Provide the (x, y) coordinate of the cell's center where the given text is located.  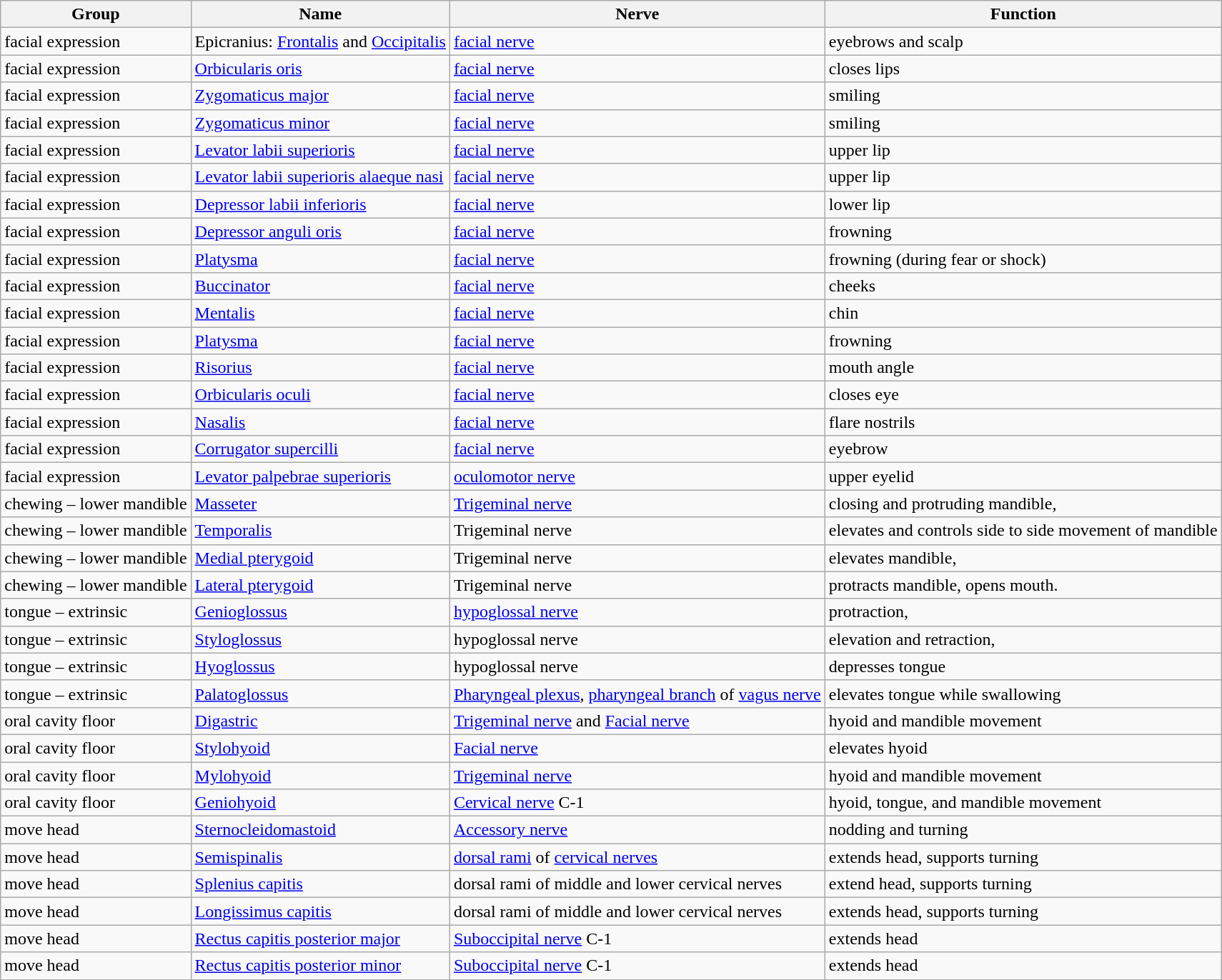
mouth angle (1023, 368)
Orbicularis oris (320, 69)
Orbicularis oculi (320, 395)
elevates mandible, (1023, 558)
closes lips (1023, 69)
extend head, supports turning (1023, 884)
Temporalis (320, 531)
cheeks (1023, 286)
protraction, (1023, 612)
Accessory nerve (637, 830)
Group (96, 14)
Function (1023, 14)
Stylohyoid (320, 748)
Depressor anguli oris (320, 231)
Longissimus capitis (320, 911)
lower lip (1023, 204)
Epicranius: Frontalis and Occipitalis (320, 41)
Digastric (320, 721)
protracts mandible, opens mouth. (1023, 585)
Medial pterygoid (320, 558)
dorsal rami of cervical nerves (637, 857)
hyoid, tongue, and mandible movement (1023, 803)
Palatoglossus (320, 694)
Genioglossus (320, 612)
Facial nerve (637, 748)
Corrugator supercilli (320, 449)
Trigeminal nerve and Facial nerve (637, 721)
Masseter (320, 504)
chin (1023, 313)
Nerve (637, 14)
eyebrow (1023, 449)
Name (320, 14)
elevation and retraction, (1023, 639)
closing and protruding mandible, (1023, 504)
Nasalis (320, 422)
Rectus capitis posterior major (320, 939)
Cervical nerve C-1 (637, 803)
Zygomaticus major (320, 96)
Splenius capitis (320, 884)
flare nostrils (1023, 422)
oculomotor nerve (637, 476)
elevates tongue while swallowing (1023, 694)
Levator labii superioris alaeque nasi (320, 177)
depresses tongue (1023, 666)
Lateral pterygoid (320, 585)
Risorius (320, 368)
Mylohyoid (320, 775)
eyebrows and scalp (1023, 41)
Mentalis (320, 313)
upper eyelid (1023, 476)
Pharyngeal plexus, pharyngeal branch of vagus nerve (637, 694)
Geniohyoid (320, 803)
Buccinator (320, 286)
Levator palpebrae superioris (320, 476)
Rectus capitis posterior minor (320, 966)
Zygomaticus minor (320, 123)
elevates and controls side to side movement of mandible (1023, 531)
Semispinalis (320, 857)
Levator labii superioris (320, 150)
Styloglossus (320, 639)
frowning (during fear or shock) (1023, 259)
Depressor labii inferioris (320, 204)
Sternocleidomastoid (320, 830)
Hyoglossus (320, 666)
closes eye (1023, 395)
nodding and turning (1023, 830)
elevates hyoid (1023, 748)
